Find where the given text appears and provide that cell's center as (X, Y) coordinate. 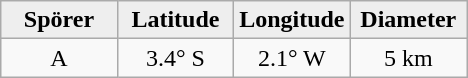
A (59, 58)
Longitude (292, 20)
5 km (408, 58)
2.1° W (292, 58)
Latitude (175, 20)
3.4° S (175, 58)
Spörer (59, 20)
Diameter (408, 20)
